Determine the [X, Y] coordinate at the center of the cell enclosing the given text.  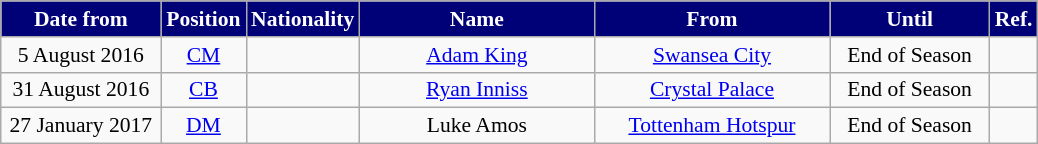
Crystal Palace [712, 90]
Ref. [1014, 19]
Luke Amos [476, 126]
Name [476, 19]
CM [204, 55]
CB [204, 90]
Position [204, 19]
Adam King [476, 55]
Date from [81, 19]
5 August 2016 [81, 55]
DM [204, 126]
Until [910, 19]
27 January 2017 [81, 126]
Tottenham Hotspur [712, 126]
Swansea City [712, 55]
31 August 2016 [81, 90]
From [712, 19]
Nationality [302, 19]
Ryan Inniss [476, 90]
